From the cell containing the given text, extract its center point as [X, Y] coordinate. 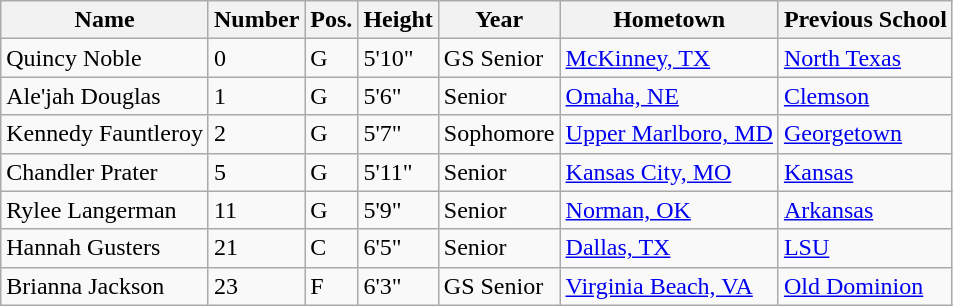
21 [256, 248]
1 [256, 96]
Old Dominion [865, 286]
Brianna Jackson [105, 286]
Pos. [332, 20]
Norman, OK [669, 210]
LSU [865, 248]
Sophomore [499, 134]
5'11" [398, 172]
5'6" [398, 96]
Height [398, 20]
Clemson [865, 96]
Previous School [865, 20]
6'3" [398, 286]
Rylee Langerman [105, 210]
Ale'jah Douglas [105, 96]
Georgetown [865, 134]
2 [256, 134]
Number [256, 20]
Kansas [865, 172]
Name [105, 20]
5'9" [398, 210]
North Texas [865, 58]
Kennedy Fauntleroy [105, 134]
5'7" [398, 134]
C [332, 248]
Virginia Beach, VA [669, 286]
Quincy Noble [105, 58]
Chandler Prater [105, 172]
F [332, 286]
Upper Marlboro, MD [669, 134]
Hometown [669, 20]
McKinney, TX [669, 58]
Omaha, NE [669, 96]
Kansas City, MO [669, 172]
Dallas, TX [669, 248]
23 [256, 286]
Arkansas [865, 210]
11 [256, 210]
5'10" [398, 58]
6'5" [398, 248]
5 [256, 172]
Year [499, 20]
0 [256, 58]
Hannah Gusters [105, 248]
